Return the [X, Y] coordinate for the center point of the cell that contains the specified text.  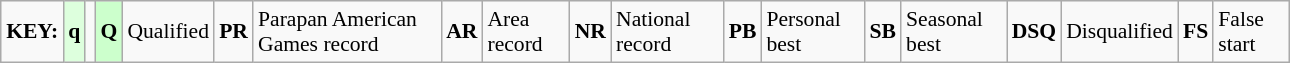
Personal best [812, 32]
Qualified [168, 32]
Disqualified [1120, 32]
National record [668, 32]
AR [462, 32]
FS [1196, 32]
NR [590, 32]
DSQ [1034, 32]
Q [108, 32]
q [74, 32]
Parapan American Games record [347, 32]
Seasonal best [954, 32]
SB [884, 32]
False start [1251, 32]
PB [743, 32]
KEY: [32, 32]
Area record [526, 32]
PR [234, 32]
